Output the (X, Y) coordinate of the center of the cell containing the given text.  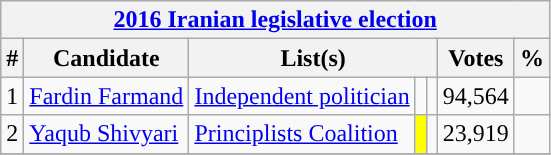
# (12, 58)
23,919 (476, 134)
Candidate (106, 58)
Principlists Coalition (302, 134)
Votes (476, 58)
% (532, 58)
94,564 (476, 96)
Fardin Farmand (106, 96)
2 (12, 134)
List(s) (313, 58)
Yaqub Shivyari (106, 134)
2016 Iranian legislative election (276, 20)
Independent politician (302, 96)
1 (12, 96)
